Search for the cell housing the specified text and yield its [X, Y] center coordinate. 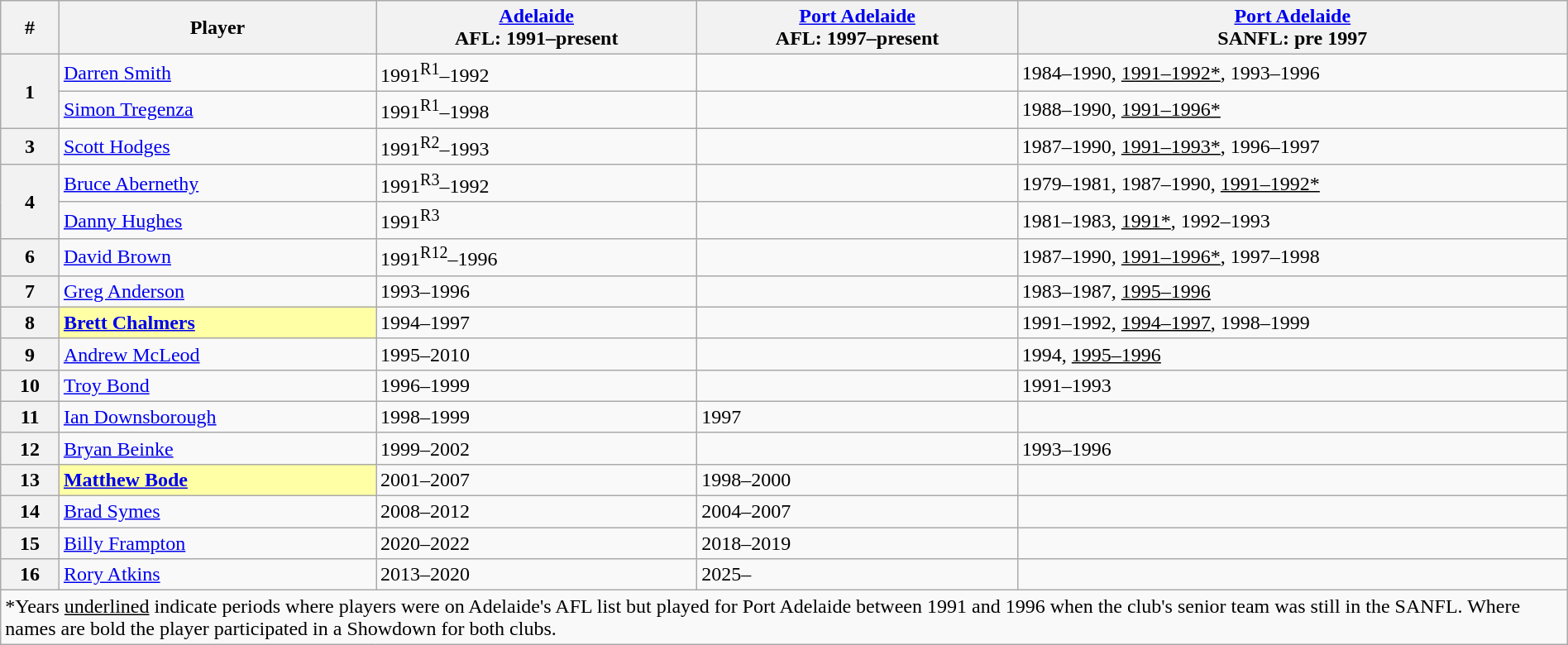
Greg Anderson [217, 291]
Player [217, 28]
1991R3–1992 [537, 184]
15 [30, 543]
Port AdelaideSANFL: pre 1997 [1292, 28]
1998–1999 [537, 417]
12 [30, 448]
13 [30, 480]
1999–2002 [537, 448]
9 [30, 354]
1991R12–1996 [537, 258]
AdelaideAFL: 1991–present [537, 28]
1996–1999 [537, 385]
1995–2010 [537, 354]
2001–2007 [537, 480]
Brad Symes [217, 512]
1979–1981, 1987–1990, 1991–1992* [1292, 184]
1991R1–1992 [537, 73]
7 [30, 291]
1984–1990, 1991–1992*, 1993–1996 [1292, 73]
Scott Hodges [217, 147]
2018–2019 [857, 543]
3 [30, 147]
Danny Hughes [217, 220]
1 [30, 91]
Ian Downsborough [217, 417]
1991R3 [537, 220]
1987–1990, 1991–1996*, 1997–1998 [1292, 258]
4 [30, 202]
Port AdelaideAFL: 1997–present [857, 28]
# [30, 28]
2025– [857, 575]
1981–1983, 1991*, 1992–1993 [1292, 220]
6 [30, 258]
1994, 1995–1996 [1292, 354]
1991–1993 [1292, 385]
Troy Bond [217, 385]
Simon Tregenza [217, 109]
2013–2020 [537, 575]
1991R1–1998 [537, 109]
2020–2022 [537, 543]
11 [30, 417]
Billy Frampton [217, 543]
Brett Chalmers [217, 322]
1988–1990, 1991–1996* [1292, 109]
1991–1992, 1994–1997, 1998–1999 [1292, 322]
Andrew McLeod [217, 354]
16 [30, 575]
1997 [857, 417]
1983–1987, 1995–1996 [1292, 291]
1994–1997 [537, 322]
Matthew Bode [217, 480]
2008–2012 [537, 512]
2004–2007 [857, 512]
Rory Atkins [217, 575]
Bruce Abernethy [217, 184]
Bryan Beinke [217, 448]
Darren Smith [217, 73]
1998–2000 [857, 480]
8 [30, 322]
1987–1990, 1991–1993*, 1996–1997 [1292, 147]
1991R2–1993 [537, 147]
David Brown [217, 258]
10 [30, 385]
14 [30, 512]
